Pinpoint the cell where the given text exists, returning its [x, y] midpoint coordinate. 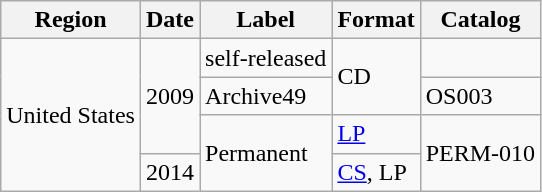
CD [376, 77]
Label [266, 20]
Archive49 [266, 96]
2014 [170, 172]
CS, LP [376, 172]
PERM-010 [480, 153]
United States [71, 115]
Catalog [480, 20]
self-released [266, 58]
Format [376, 20]
LP [376, 134]
Region [71, 20]
Permanent [266, 153]
Date [170, 20]
OS003 [480, 96]
2009 [170, 96]
